Determine the (X, Y) coordinate at the center of the cell enclosing the given text.  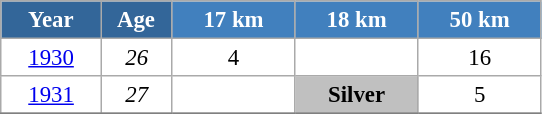
Age (136, 20)
18 km (356, 20)
26 (136, 58)
Silver (356, 95)
17 km (234, 20)
Year (52, 20)
50 km (480, 20)
16 (480, 58)
5 (480, 95)
1930 (52, 58)
27 (136, 95)
4 (234, 58)
1931 (52, 95)
